Pinpoint the cell where the given text exists, returning its (X, Y) midpoint coordinate. 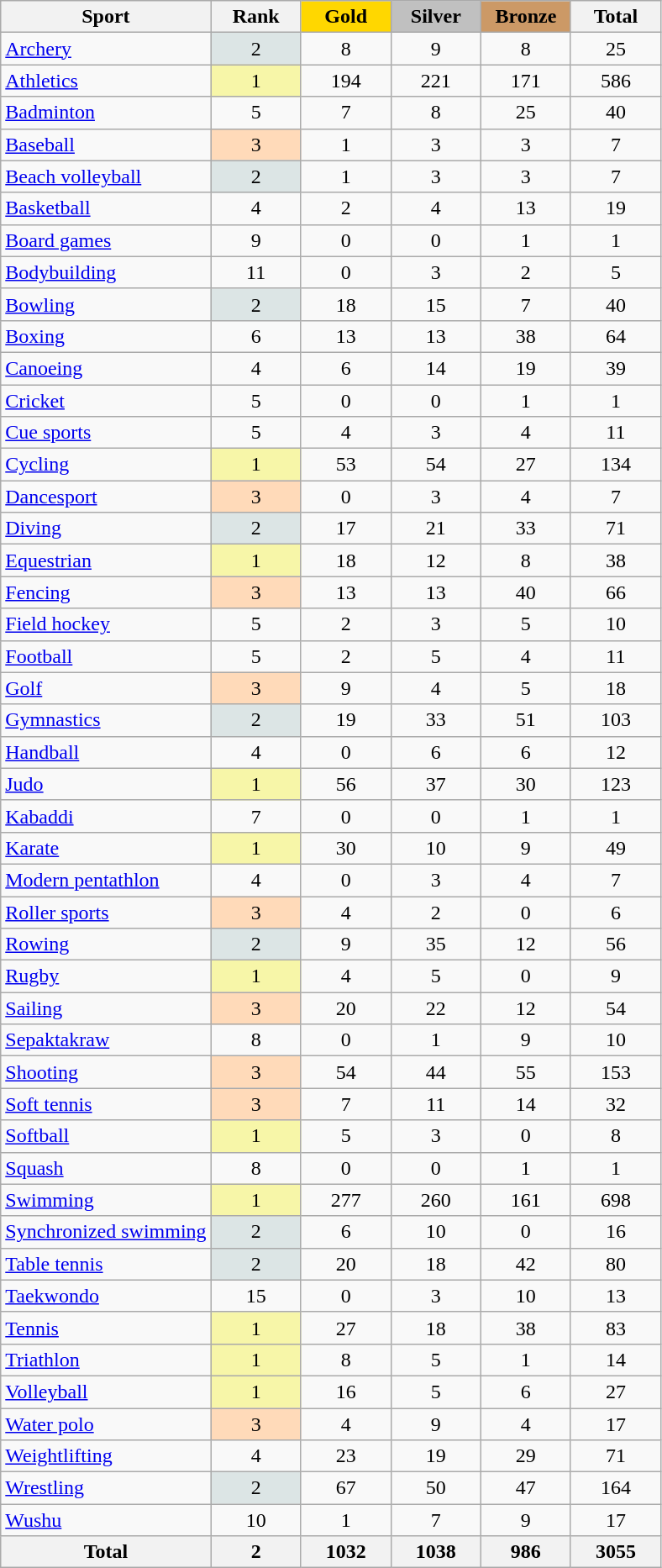
Table tennis (106, 1264)
Dancesport (106, 497)
Silver (435, 17)
221 (435, 81)
64 (615, 336)
1038 (435, 1552)
Wushu (106, 1520)
Equestrian (106, 560)
Tennis (106, 1328)
1032 (346, 1552)
Roller sports (106, 912)
Volleyball (106, 1392)
39 (615, 368)
Weightlifting (106, 1456)
161 (526, 1200)
Gold (346, 17)
Rank (255, 17)
Swimming (106, 1200)
32 (615, 1104)
164 (615, 1488)
Modern pentathlon (106, 880)
35 (435, 944)
Softball (106, 1136)
260 (435, 1200)
Basketball (106, 208)
23 (346, 1456)
Canoeing (106, 368)
123 (615, 784)
51 (526, 720)
29 (526, 1456)
49 (615, 848)
Golf (106, 688)
586 (615, 81)
55 (526, 1072)
22 (435, 1008)
Triathlon (106, 1360)
698 (615, 1200)
37 (435, 784)
66 (615, 592)
Water polo (106, 1424)
Rugby (106, 976)
80 (615, 1264)
Handball (106, 752)
Bodybuilding (106, 272)
Gymnastics (106, 720)
194 (346, 81)
Bowling (106, 304)
Taekwondo (106, 1296)
Board games (106, 240)
83 (615, 1328)
Rowing (106, 944)
42 (526, 1264)
Karate (106, 848)
Beach volleyball (106, 176)
Diving (106, 529)
Field hockey (106, 624)
Cricket (106, 401)
Cue sports (106, 433)
Kabaddi (106, 816)
Athletics (106, 81)
153 (615, 1072)
50 (435, 1488)
Squash (106, 1168)
Sailing (106, 1008)
277 (346, 1200)
Fencing (106, 592)
103 (615, 720)
21 (435, 529)
Judo (106, 784)
Archery (106, 49)
Badminton (106, 113)
Boxing (106, 336)
Sport (106, 17)
67 (346, 1488)
Wrestling (106, 1488)
3055 (615, 1552)
Shooting (106, 1072)
47 (526, 1488)
986 (526, 1552)
Baseball (106, 145)
Soft tennis (106, 1104)
171 (526, 81)
Synchronized swimming (106, 1232)
Football (106, 656)
53 (346, 465)
Bronze (526, 17)
Cycling (106, 465)
134 (615, 465)
Sepaktakraw (106, 1040)
44 (435, 1072)
